Identify which cell holds the provided text, then report its (X, Y) central coordinate. 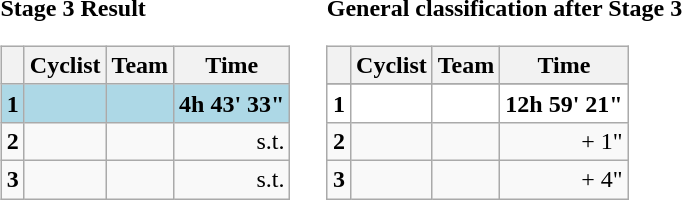
12h 59' 21" (564, 103)
+ 1" (564, 141)
+ 4" (564, 179)
4h 43' 33" (232, 103)
